Output the (x, y) coordinate of the center of the cell containing the given text.  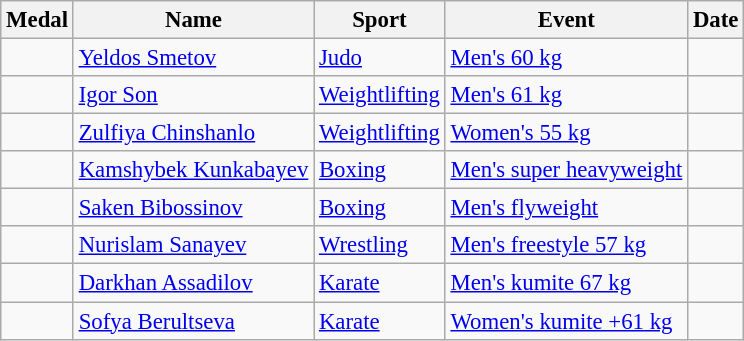
Sofya Berultseva (193, 321)
Saken Bibossinov (193, 208)
Men's super heavyweight (566, 170)
Yeldos Smetov (193, 58)
Judo (380, 58)
Women's 55 kg (566, 133)
Wrestling (380, 245)
Medal (38, 20)
Men's flyweight (566, 208)
Kamshybek Kunkabayev (193, 170)
Men's kumite 67 kg (566, 283)
Name (193, 20)
Event (566, 20)
Women's kumite +61 kg (566, 321)
Men's 60 kg (566, 58)
Date (716, 20)
Igor Son (193, 95)
Men's freestyle 57 kg (566, 245)
Darkhan Assadilov (193, 283)
Nurislam Sanayev (193, 245)
Sport (380, 20)
Men's 61 kg (566, 95)
Zulfiya Chinshanlo (193, 133)
